Scan for the cell matching the given text and deliver its [X, Y] coordinate at center. 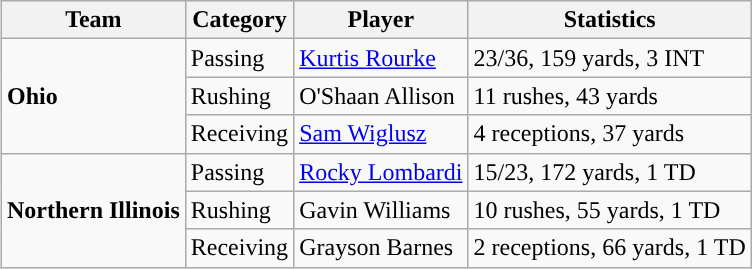
Category [239, 20]
Player [381, 20]
4 receptions, 37 yards [610, 134]
15/23, 172 yards, 1 TD [610, 172]
Gavin Williams [381, 210]
Northern Illinois [94, 210]
23/36, 159 yards, 3 INT [610, 58]
Ohio [94, 96]
Sam Wiglusz [381, 134]
11 rushes, 43 yards [610, 96]
Rocky Lombardi [381, 172]
Team [94, 20]
Grayson Barnes [381, 248]
2 receptions, 66 yards, 1 TD [610, 248]
O'Shaan Allison [381, 96]
Kurtis Rourke [381, 58]
Statistics [610, 20]
10 rushes, 55 yards, 1 TD [610, 210]
